Determine the (X, Y) coordinate at the center of the cell enclosing the given text.  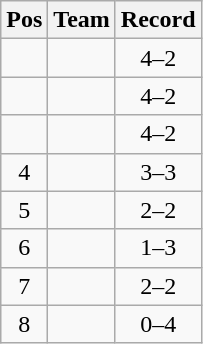
4 (24, 172)
5 (24, 210)
7 (24, 286)
8 (24, 324)
6 (24, 248)
Team (82, 20)
3–3 (158, 172)
0–4 (158, 324)
1–3 (158, 248)
Pos (24, 20)
Record (158, 20)
